Extract the [X, Y] coordinate from the center of the cell holding the provided text.  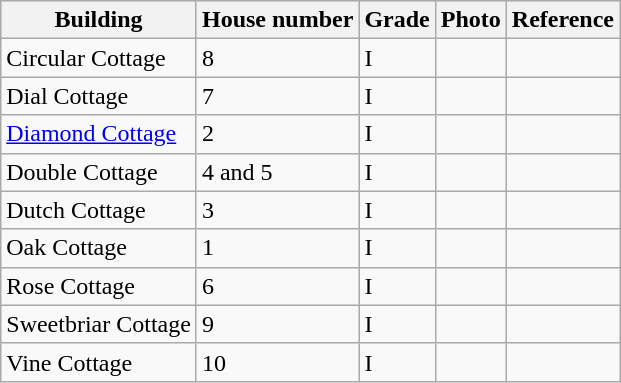
Double Cottage [99, 172]
Reference [562, 20]
Vine Cottage [99, 362]
6 [277, 286]
3 [277, 210]
10 [277, 362]
4 and 5 [277, 172]
9 [277, 324]
Grade [397, 20]
Circular Cottage [99, 58]
Photo [470, 20]
Sweetbriar Cottage [99, 324]
Building [99, 20]
7 [277, 96]
Rose Cottage [99, 286]
House number [277, 20]
1 [277, 248]
Diamond Cottage [99, 134]
Dutch Cottage [99, 210]
Dial Cottage [99, 96]
Oak Cottage [99, 248]
8 [277, 58]
2 [277, 134]
